Determine the [X, Y] coordinate at the center of the cell enclosing the given text.  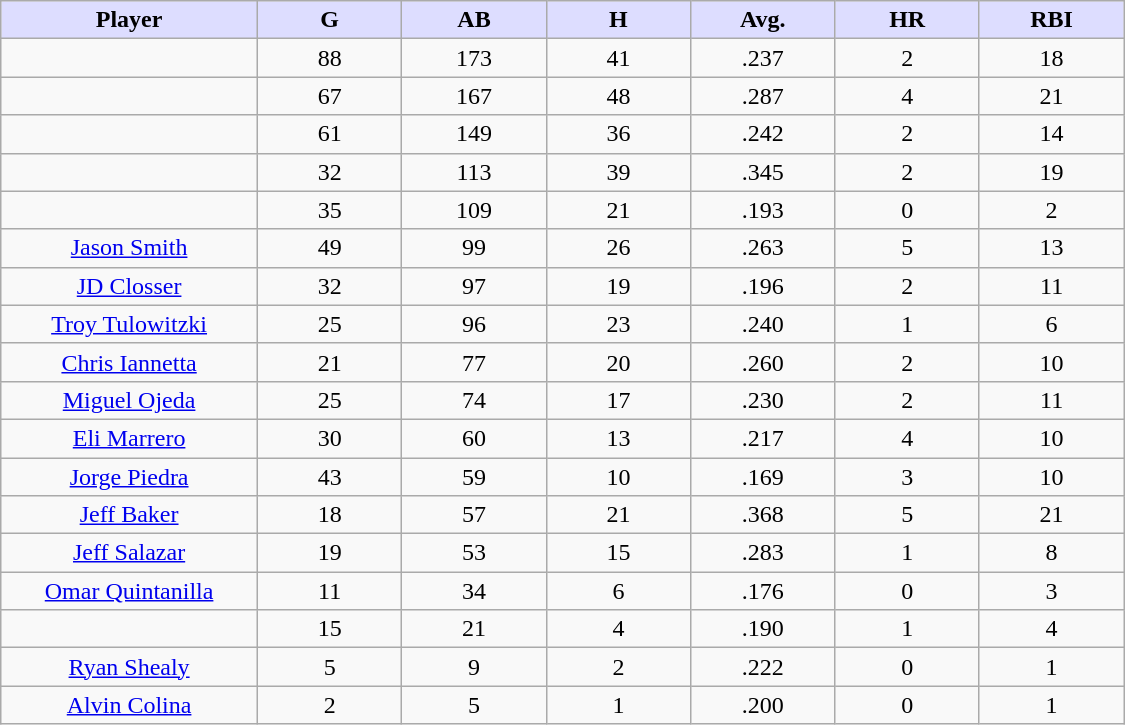
H [618, 20]
88 [329, 58]
Avg. [763, 20]
60 [474, 438]
.200 [763, 705]
113 [474, 172]
17 [618, 400]
41 [618, 58]
Miguel Ojeda [130, 400]
173 [474, 58]
99 [474, 248]
34 [474, 591]
67 [329, 96]
.169 [763, 477]
57 [474, 515]
Ryan Shealy [130, 667]
.190 [763, 629]
26 [618, 248]
.196 [763, 286]
.368 [763, 515]
G [329, 20]
.176 [763, 591]
AB [474, 20]
RBI [1052, 20]
97 [474, 286]
JD Closser [130, 286]
Chris Iannetta [130, 362]
36 [618, 134]
149 [474, 134]
14 [1052, 134]
30 [329, 438]
.260 [763, 362]
.283 [763, 553]
Alvin Colina [130, 705]
.222 [763, 667]
39 [618, 172]
.345 [763, 172]
53 [474, 553]
35 [329, 210]
Player [130, 20]
.287 [763, 96]
96 [474, 324]
Omar Quintanilla [130, 591]
8 [1052, 553]
.240 [763, 324]
.230 [763, 400]
.193 [763, 210]
HR [907, 20]
Troy Tulowitzki [130, 324]
167 [474, 96]
Jeff Salazar [130, 553]
Eli Marrero [130, 438]
43 [329, 477]
49 [329, 248]
61 [329, 134]
.217 [763, 438]
.242 [763, 134]
23 [618, 324]
20 [618, 362]
59 [474, 477]
.263 [763, 248]
77 [474, 362]
Jason Smith [130, 248]
9 [474, 667]
Jorge Piedra [130, 477]
48 [618, 96]
74 [474, 400]
.237 [763, 58]
Jeff Baker [130, 515]
109 [474, 210]
